Identify which cell holds the provided text, then report its (X, Y) central coordinate. 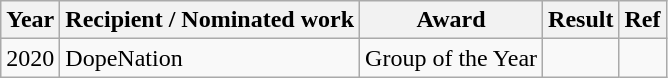
DopeNation (210, 58)
Group of the Year (452, 58)
Ref (642, 20)
Recipient / Nominated work (210, 20)
Award (452, 20)
Year (30, 20)
Result (581, 20)
2020 (30, 58)
